Detect which cell encompasses the target text, then output its (x, y) center coordinate. 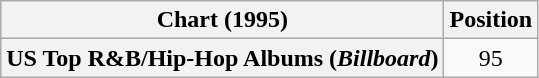
US Top R&B/Hip-Hop Albums (Billboard) (222, 58)
95 (491, 58)
Position (491, 20)
Chart (1995) (222, 20)
